Locate the cell with the specified text and output its (x, y) center coordinate. 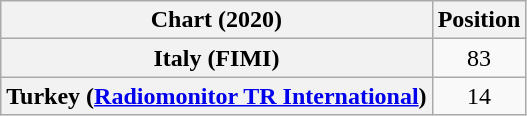
Chart (2020) (216, 20)
Turkey (Radiomonitor TR International) (216, 96)
83 (479, 58)
Italy (FIMI) (216, 58)
14 (479, 96)
Position (479, 20)
